Scan for the cell matching the given text and deliver its (X, Y) coordinate at center. 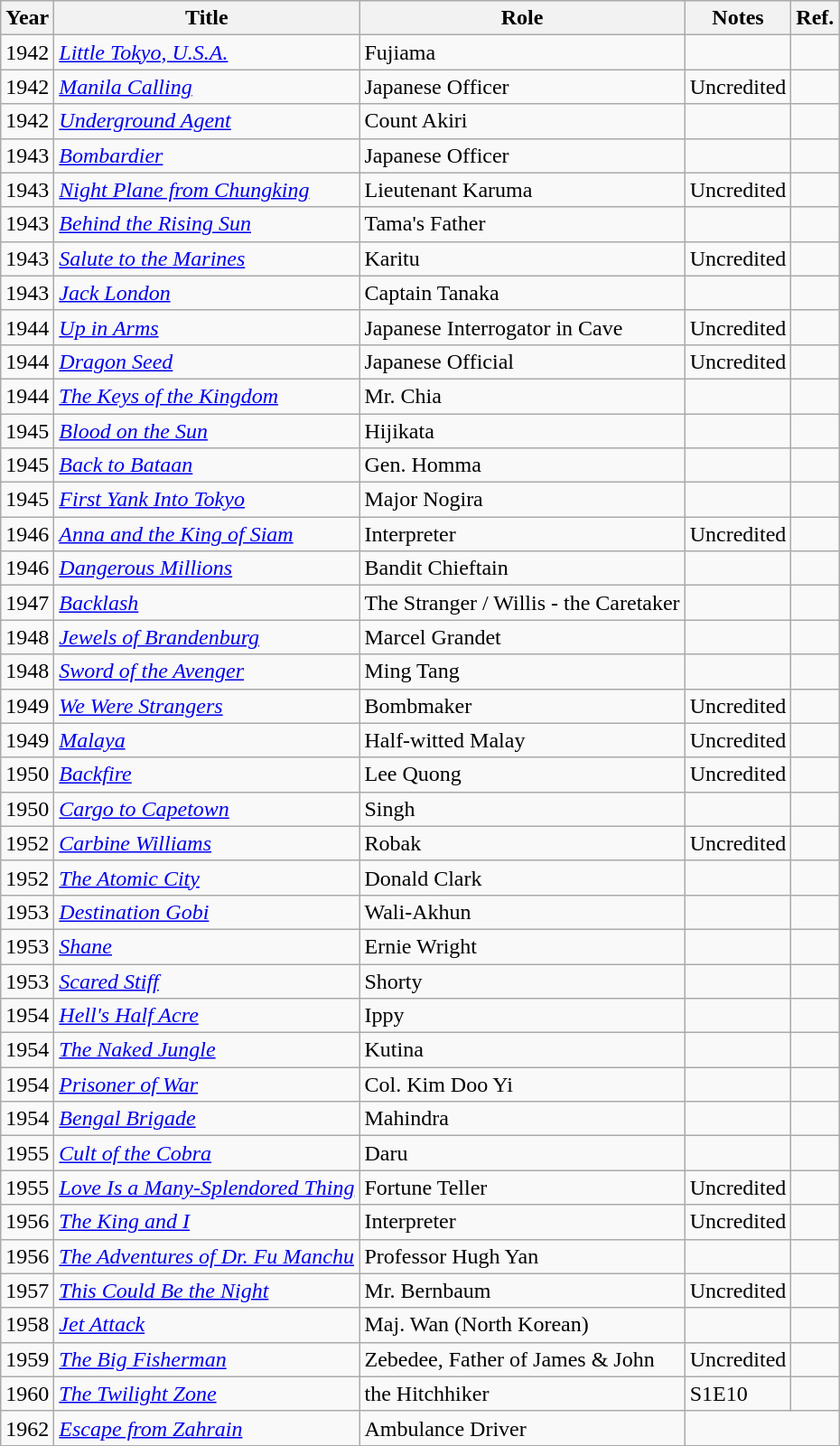
Ambulance Driver (522, 1428)
Half-witted Malay (522, 740)
Professor Hugh Yan (522, 1256)
Bombmaker (522, 706)
Marcel Grandet (522, 637)
This Could Be the Night (207, 1291)
Sword of the Avenger (207, 671)
We Were Strangers (207, 706)
Jet Attack (207, 1325)
Night Plane from Chungking (207, 190)
Hell's Half Acre (207, 1016)
First Yank Into Tokyo (207, 500)
Scared Stiff (207, 981)
1957 (27, 1291)
Shorty (522, 981)
Captain Tanaka (522, 293)
Jewels of Brandenburg (207, 637)
Hijikata (522, 431)
Escape from Zahrain (207, 1428)
Salute to the Marines (207, 258)
Shane (207, 946)
The Big Fisherman (207, 1359)
Ernie Wright (522, 946)
Lieutenant Karuma (522, 190)
Maj. Wan (North Korean) (522, 1325)
Bandit Chieftain (522, 568)
Kutina (522, 1050)
Backlash (207, 603)
Year (27, 18)
Underground Agent (207, 121)
Dangerous Millions (207, 568)
Lee Quong (522, 775)
Title (207, 18)
Manila Calling (207, 87)
Notes (738, 18)
Dragon Seed (207, 361)
Up in Arms (207, 327)
1959 (27, 1359)
the Hitchhiker (522, 1394)
Little Tokyo, U.S.A. (207, 52)
Blood on the Sun (207, 431)
Karitu (522, 258)
Bengal Brigade (207, 1119)
The King and I (207, 1222)
The Keys of the Kingdom (207, 396)
The Atomic City (207, 878)
Malaya (207, 740)
1960 (27, 1394)
The Adventures of Dr. Fu Manchu (207, 1256)
Wali-Akhun (522, 912)
Tama's Father (522, 224)
1962 (27, 1428)
1947 (27, 603)
The Stranger / Willis - the Caretaker (522, 603)
Japanese Official (522, 361)
Destination Gobi (207, 912)
Daru (522, 1153)
Jack London (207, 293)
Fujiama (522, 52)
Mr. Bernbaum (522, 1291)
Role (522, 18)
Back to Bataan (207, 465)
Col. Kim Doo Yi (522, 1084)
Major Nogira (522, 500)
Mr. Chia (522, 396)
Japanese Interrogator in Cave (522, 327)
Gen. Homma (522, 465)
Prisoner of War (207, 1084)
Behind the Rising Sun (207, 224)
Zebedee, Father of James & John (522, 1359)
Carbine Williams (207, 843)
Mahindra (522, 1119)
Fortune Teller (522, 1188)
1958 (27, 1325)
Cult of the Cobra (207, 1153)
Robak (522, 843)
Ref. (815, 18)
Anna and the King of Siam (207, 534)
Count Akiri (522, 121)
The Naked Jungle (207, 1050)
S1E10 (738, 1394)
The Twilight Zone (207, 1394)
Singh (522, 809)
Cargo to Capetown (207, 809)
Donald Clark (522, 878)
Love Is a Many-Splendored Thing (207, 1188)
Ippy (522, 1016)
Ming Tang (522, 671)
Bombardier (207, 155)
Backfire (207, 775)
